Pinpoint the cell where the given text exists, returning its [x, y] midpoint coordinate. 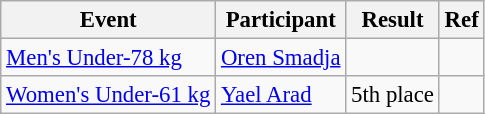
Women's Under-61 kg [108, 95]
Men's Under-78 kg [108, 58]
5th place [392, 95]
Result [392, 20]
Oren Smadja [281, 58]
Event [108, 20]
Yael Arad [281, 95]
Participant [281, 20]
Ref [462, 20]
